Return [x, y] of the center of cell containing provided text 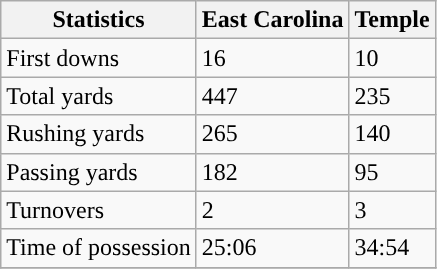
Statistics [99, 20]
Time of possession [99, 248]
10 [392, 58]
25:06 [272, 248]
16 [272, 58]
Rushing yards [99, 134]
Passing yards [99, 172]
Turnovers [99, 210]
Temple [392, 20]
182 [272, 172]
First downs [99, 58]
3 [392, 210]
95 [392, 172]
2 [272, 210]
Total yards [99, 96]
235 [392, 96]
265 [272, 134]
East Carolina [272, 20]
447 [272, 96]
34:54 [392, 248]
140 [392, 134]
